From the cell containing the given text, extract its center point as (x, y) coordinate. 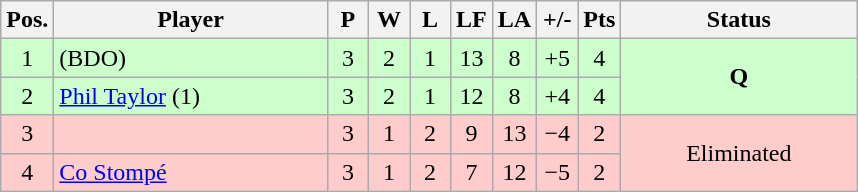
−4 (558, 134)
Eliminated (739, 153)
Co Stompé (191, 172)
P (348, 20)
(BDO) (191, 58)
+5 (558, 58)
LA (514, 20)
+/- (558, 20)
−5 (558, 172)
Pos. (28, 20)
LF (472, 20)
Player (191, 20)
Phil Taylor (1) (191, 96)
+4 (558, 96)
L (430, 20)
9 (472, 134)
W (388, 20)
Status (739, 20)
7 (472, 172)
Q (739, 77)
Pts (600, 20)
